Pinpoint the cell where the given text exists, returning its [x, y] midpoint coordinate. 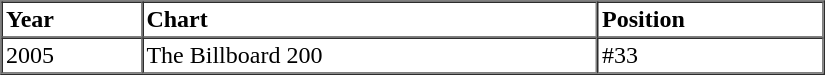
Year [72, 20]
#33 [711, 56]
The Billboard 200 [370, 56]
Chart [370, 20]
Position [711, 20]
2005 [72, 56]
